Scan for the cell matching the given text and deliver its (X, Y) coordinate at center. 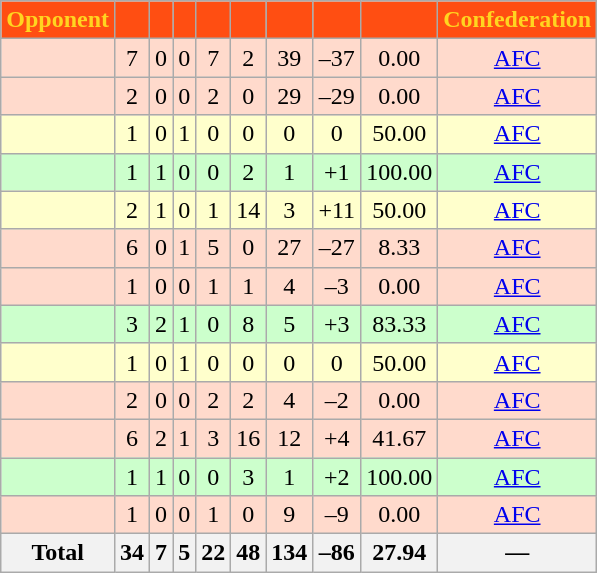
27 (290, 248)
–3 (337, 286)
–29 (337, 96)
+2 (337, 477)
134 (290, 553)
Total (58, 553)
41.67 (400, 438)
–2 (337, 400)
8 (248, 324)
29 (290, 96)
Confederation (518, 20)
83.33 (400, 324)
–37 (337, 58)
12 (290, 438)
39 (290, 58)
–86 (337, 553)
+1 (337, 172)
8.33 (400, 248)
14 (248, 210)
–27 (337, 248)
22 (214, 553)
+11 (337, 210)
+3 (337, 324)
16 (248, 438)
+4 (337, 438)
27.94 (400, 553)
–9 (337, 515)
9 (290, 515)
48 (248, 553)
Opponent (58, 20)
34 (132, 553)
— (518, 553)
